Scan for the cell matching the given text and deliver its (X, Y) coordinate at center. 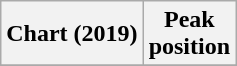
Peakposition (189, 34)
Chart (2019) (72, 34)
